For the text-containing cell, return its midpoint in (X, Y) coordinate format. 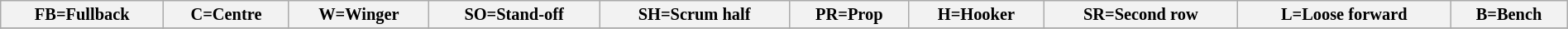
SH=Scrum half (695, 14)
SR=Second row (1141, 14)
C=Centre (227, 14)
B=Bench (1508, 14)
FB=Fullback (83, 14)
L=Loose forward (1345, 14)
PR=Prop (849, 14)
W=Winger (359, 14)
SO=Stand-off (514, 14)
H=Hooker (976, 14)
